For the text-containing cell, return its midpoint in [X, Y] coordinate format. 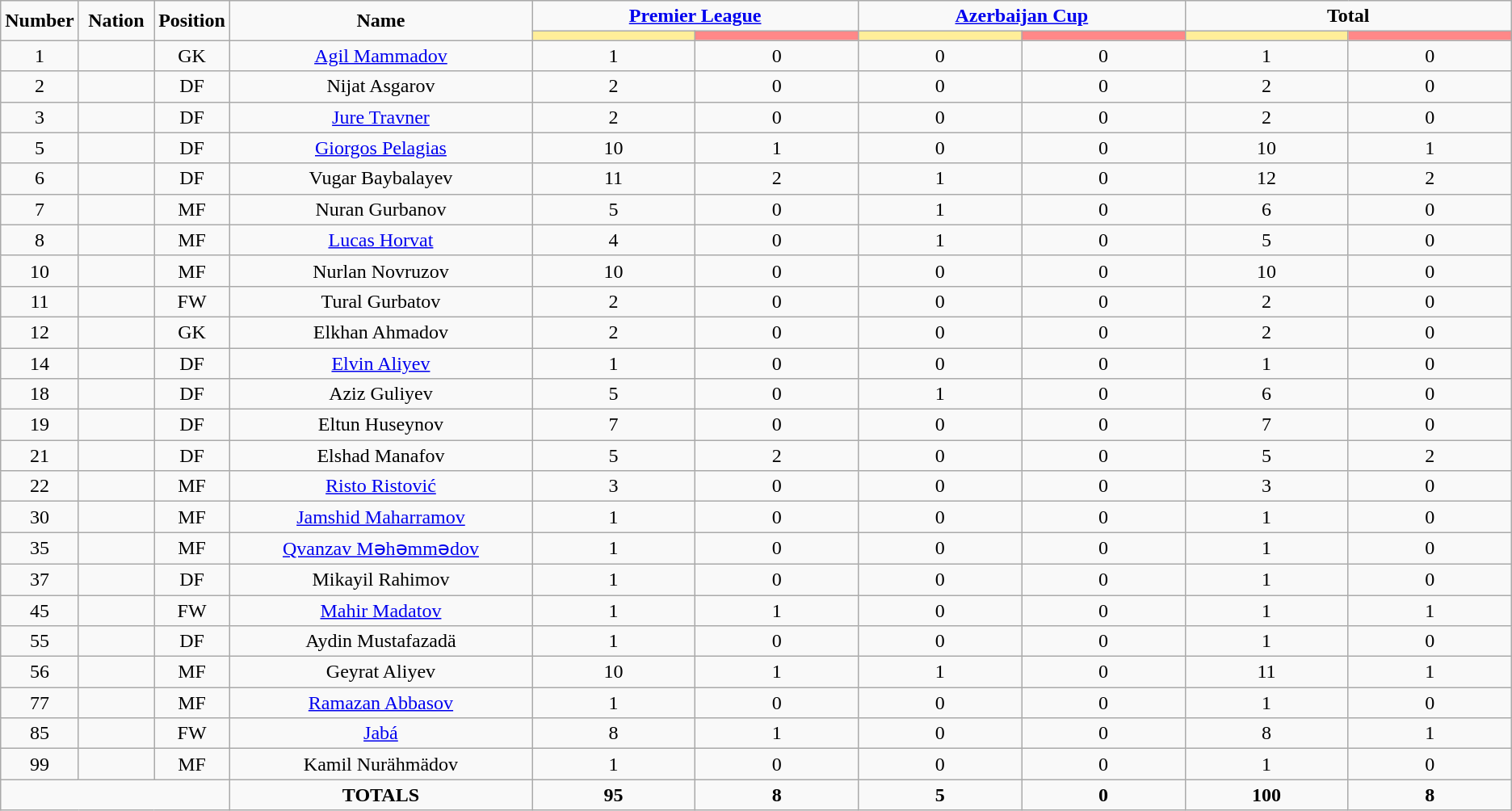
Total [1348, 16]
Azerbaijan Cup [1022, 16]
Premier League [695, 16]
Geyrat Aliyev [380, 672]
22 [40, 486]
18 [40, 394]
Elvin Aliyev [380, 363]
Position [192, 21]
Jure Travner [380, 117]
56 [40, 672]
Name [380, 21]
Vugar Baybalayev [380, 179]
21 [40, 456]
30 [40, 517]
85 [40, 733]
100 [1266, 795]
Jamshid Maharramov [380, 517]
Lucas Horvat [380, 240]
Agil Mammadov [380, 56]
55 [40, 641]
Kamil Nurähmädov [380, 764]
Aziz Guliyev [380, 394]
Ramazan Abbasov [380, 703]
Nuran Gurbanov [380, 209]
Nurlan Novruzov [380, 271]
99 [40, 764]
Elkhan Ahmadov [380, 332]
37 [40, 579]
Qvanzav Məhəmmədov [380, 548]
45 [40, 610]
Number [40, 21]
Jabá [380, 733]
Aydin Mustafazadä [380, 641]
35 [40, 548]
Tural Gurbatov [380, 301]
Elshad Manafov [380, 456]
77 [40, 703]
95 [613, 795]
4 [613, 240]
Mikayil Rahimov [380, 579]
TOTALS [380, 795]
Nijat Asgarov [380, 86]
14 [40, 363]
Risto Ristović [380, 486]
Eltun Huseynov [380, 425]
Nation [116, 21]
Mahir Madatov [380, 610]
19 [40, 425]
Giorgos Pelagias [380, 148]
